Pinpoint the cell where the given text exists, returning its [X, Y] midpoint coordinate. 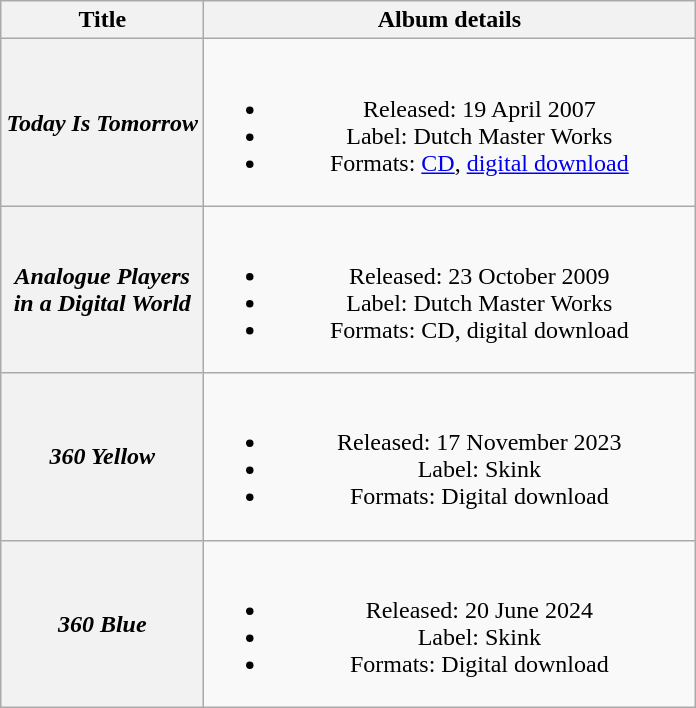
Released: 19 April 2007Label: Dutch Master WorksFormats: CD, digital download [450, 122]
Album details [450, 20]
Released: 20 June 2024Label: SkinkFormats: Digital download [450, 624]
360 Yellow [102, 456]
Released: 23 October 2009Label: Dutch Master WorksFormats: CD, digital download [450, 290]
Title [102, 20]
Today Is Tomorrow [102, 122]
360 Blue [102, 624]
Analogue Players in a Digital World [102, 290]
Released: 17 November 2023Label: SkinkFormats: Digital download [450, 456]
